Provide the (X, Y) coordinate of the cell's center where the given text is located.  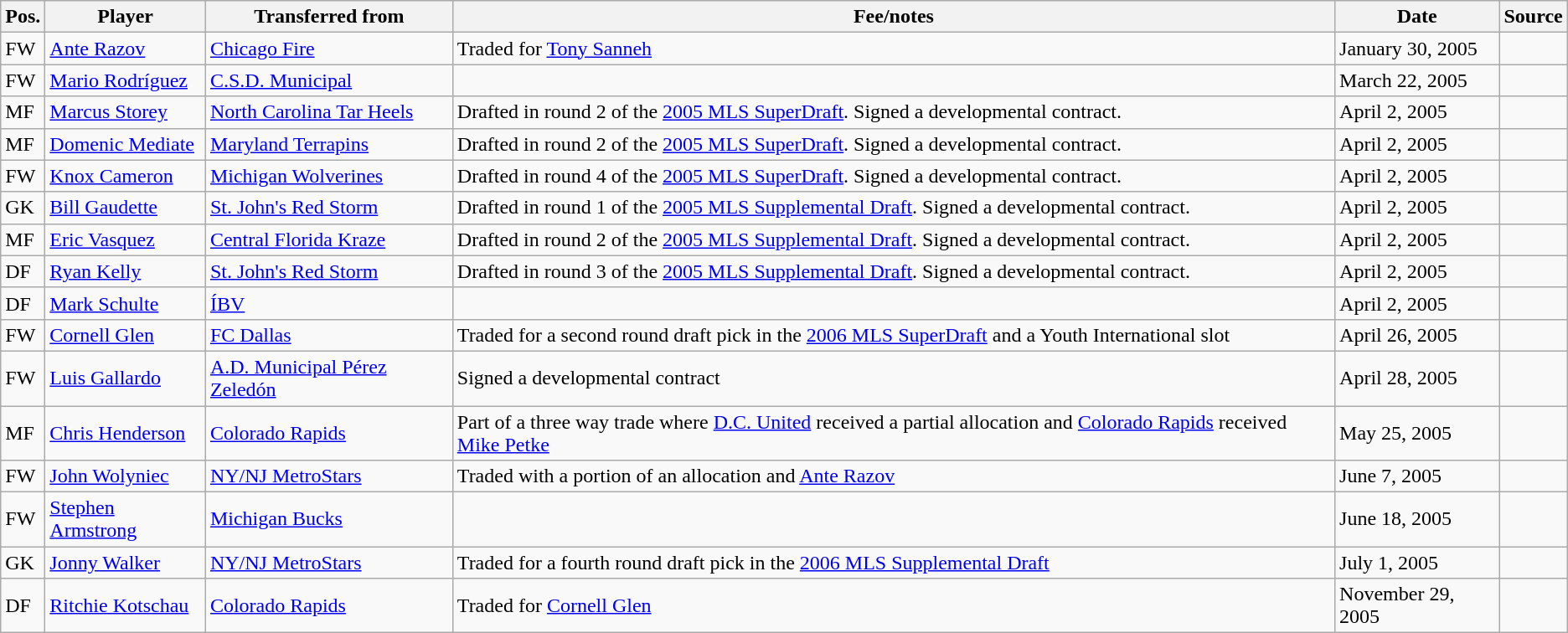
June 18, 2005 (1417, 519)
Traded for Tony Sanneh (893, 49)
Luis Gallardo (126, 378)
Part of a three way trade where D.C. United received a partial allocation and Colorado Rapids received Mike Petke (893, 432)
C.S.D. Municipal (328, 80)
July 1, 2005 (1417, 563)
Traded for a fourth round draft pick in the 2006 MLS Supplemental Draft (893, 563)
Central Florida Kraze (328, 239)
Chicago Fire (328, 49)
Traded for a second round draft pick in the 2006 MLS SuperDraft and a Youth International slot (893, 335)
Drafted in round 2 of the 2005 MLS Supplemental Draft. Signed a developmental contract. (893, 239)
Fee/notes (893, 17)
FC Dallas (328, 335)
North Carolina Tar Heels (328, 112)
Traded for Cornell Glen (893, 606)
Drafted in round 3 of the 2005 MLS Supplemental Draft. Signed a developmental contract. (893, 271)
Mario Rodríguez (126, 80)
John Wolyniec (126, 476)
Signed a developmental contract (893, 378)
Cornell Glen (126, 335)
ÍBV (328, 303)
April 28, 2005 (1417, 378)
Pos. (23, 17)
June 7, 2005 (1417, 476)
April 26, 2005 (1417, 335)
Maryland Terrapins (328, 144)
Domenic Mediate (126, 144)
Transferred from (328, 17)
Michigan Bucks (328, 519)
Jonny Walker (126, 563)
November 29, 2005 (1417, 606)
Ryan Kelly (126, 271)
May 25, 2005 (1417, 432)
Date (1417, 17)
A.D. Municipal Pérez Zeledón (328, 378)
Mark Schulte (126, 303)
Knox Cameron (126, 176)
Ritchie Kotschau (126, 606)
Source (1533, 17)
Eric Vasquez (126, 239)
Michigan Wolverines (328, 176)
Drafted in round 4 of the 2005 MLS SuperDraft. Signed a developmental contract. (893, 176)
Ante Razov (126, 49)
Drafted in round 1 of the 2005 MLS Supplemental Draft. Signed a developmental contract. (893, 208)
Chris Henderson (126, 432)
Marcus Storey (126, 112)
Bill Gaudette (126, 208)
Stephen Armstrong (126, 519)
March 22, 2005 (1417, 80)
January 30, 2005 (1417, 49)
Traded with a portion of an allocation and Ante Razov (893, 476)
Player (126, 17)
